From the cell containing the given text, extract its center point as [x, y] coordinate. 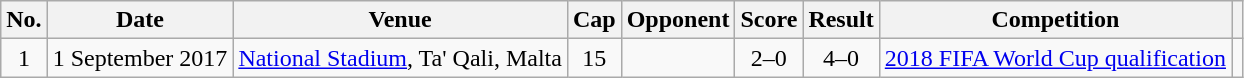
Opponent [678, 20]
Cap [594, 20]
National Stadium, Ta' Qali, Malta [400, 58]
Score [769, 20]
Result [841, 20]
1 [24, 58]
Date [140, 20]
2018 FIFA World Cup qualification [1055, 58]
No. [24, 20]
2–0 [769, 58]
1 September 2017 [140, 58]
15 [594, 58]
4–0 [841, 58]
Venue [400, 20]
Competition [1055, 20]
